Output the (x, y) coordinate of the center of the cell containing the given text.  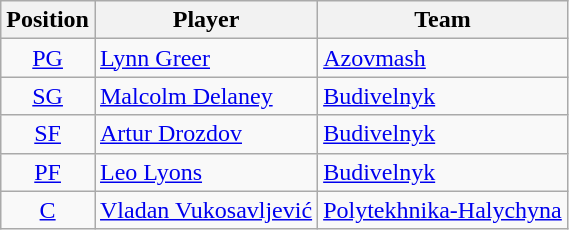
SG (48, 96)
PG (48, 58)
Azovmash (443, 58)
PF (48, 172)
Player (206, 20)
C (48, 210)
Artur Drozdov (206, 134)
Position (48, 20)
Polytekhnika-Halychyna (443, 210)
Vladan Vukosavljević (206, 210)
Malcolm Delaney (206, 96)
SF (48, 134)
Leo Lyons (206, 172)
Team (443, 20)
Lynn Greer (206, 58)
